Determine the [X, Y] coordinate at the center of the cell enclosing the given text.  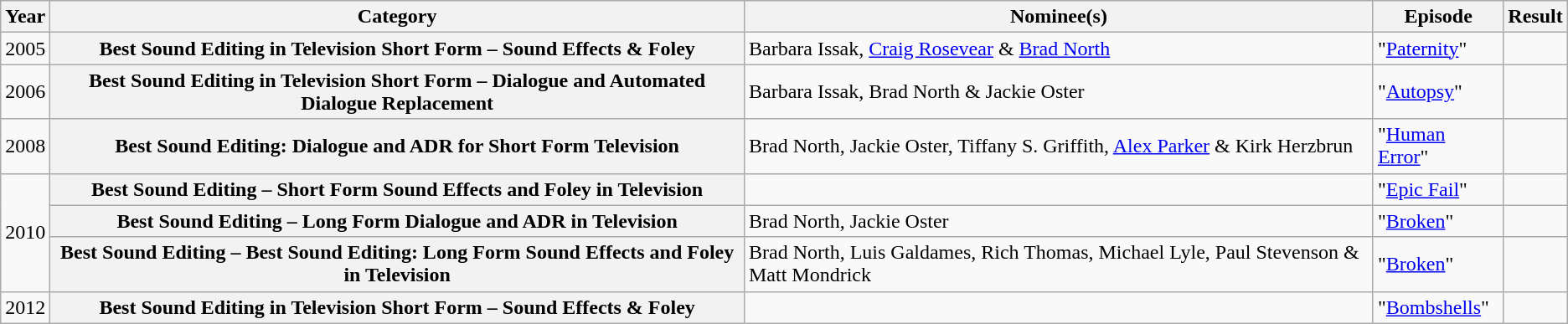
Barbara Issak, Brad North & Jackie Oster [1059, 92]
Brad North, Jackie Oster, Tiffany S. Griffith, Alex Parker & Kirk Herzbrun [1059, 146]
2012 [25, 307]
Brad North, Jackie Oster [1059, 221]
"Epic Fail" [1437, 189]
Result [1535, 17]
Year [25, 17]
Barbara Issak, Craig Rosevear & Brad North [1059, 49]
2005 [25, 49]
"Bombshells" [1437, 307]
Episode [1437, 17]
Best Sound Editing – Short Form Sound Effects and Foley in Television [397, 189]
Category [397, 17]
Best Sound Editing in Television Short Form – Dialogue and Automated Dialogue Replacement [397, 92]
Nominee(s) [1059, 17]
"Human Error" [1437, 146]
Brad North, Luis Galdames, Rich Thomas, Michael Lyle, Paul Stevenson & Matt Mondrick [1059, 265]
2006 [25, 92]
Best Sound Editing: Dialogue and ADR for Short Form Television [397, 146]
2008 [25, 146]
2010 [25, 233]
"Autopsy" [1437, 92]
Best Sound Editing – Long Form Dialogue and ADR in Television [397, 221]
"Paternity" [1437, 49]
Best Sound Editing – Best Sound Editing: Long Form Sound Effects and Foley in Television [397, 265]
